Return [x, y] of the center of cell containing provided text 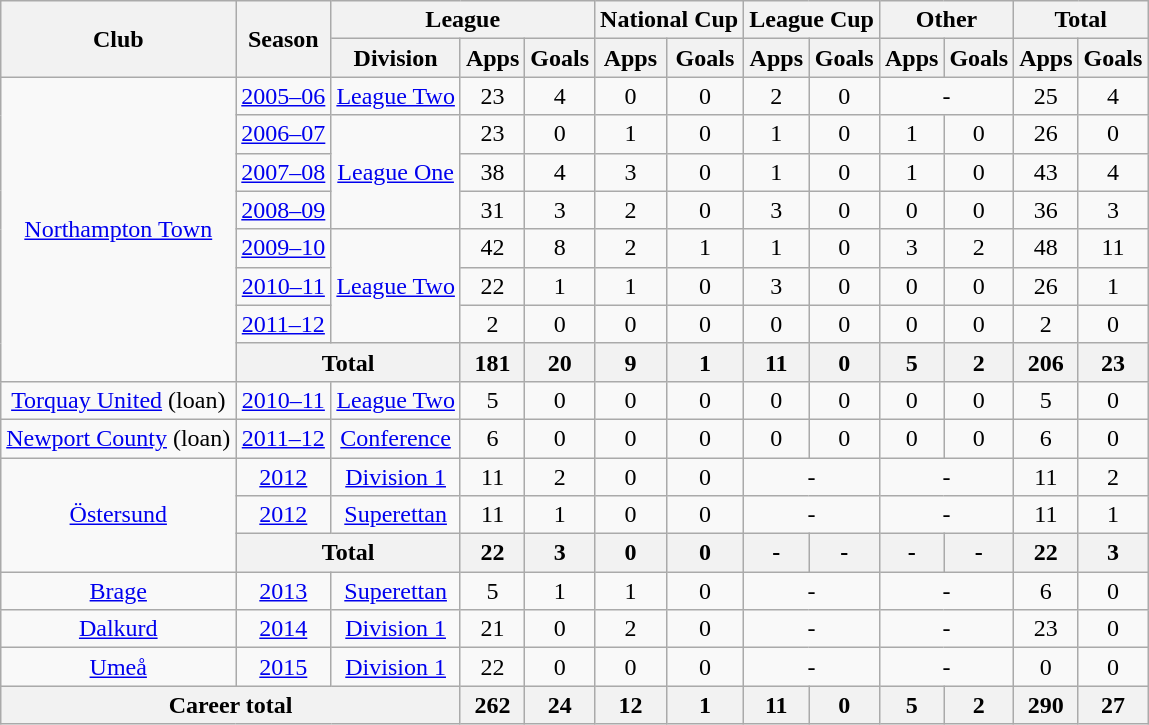
31 [492, 210]
2014 [284, 629]
Northampton Town [118, 229]
20 [560, 362]
2009–10 [284, 248]
Division [396, 58]
36 [1046, 210]
Brage [118, 591]
Season [284, 39]
25 [1046, 96]
262 [492, 705]
2008–09 [284, 210]
Other [946, 20]
43 [1046, 172]
League One [396, 172]
2005–06 [284, 96]
181 [492, 362]
290 [1046, 705]
2013 [284, 591]
Club [118, 39]
2007–08 [284, 172]
2015 [284, 667]
League Cup [812, 20]
Newport County (loan) [118, 438]
206 [1046, 362]
8 [560, 248]
Umeå [118, 667]
9 [631, 362]
48 [1046, 248]
42 [492, 248]
2006–07 [284, 134]
Conference [396, 438]
Torquay United (loan) [118, 400]
Career total [231, 705]
Östersund [118, 515]
21 [492, 629]
38 [492, 172]
National Cup [670, 20]
League [463, 20]
12 [631, 705]
27 [1113, 705]
Dalkurd [118, 629]
24 [560, 705]
